Output the [x, y] coordinate of the center of the cell containing the given text.  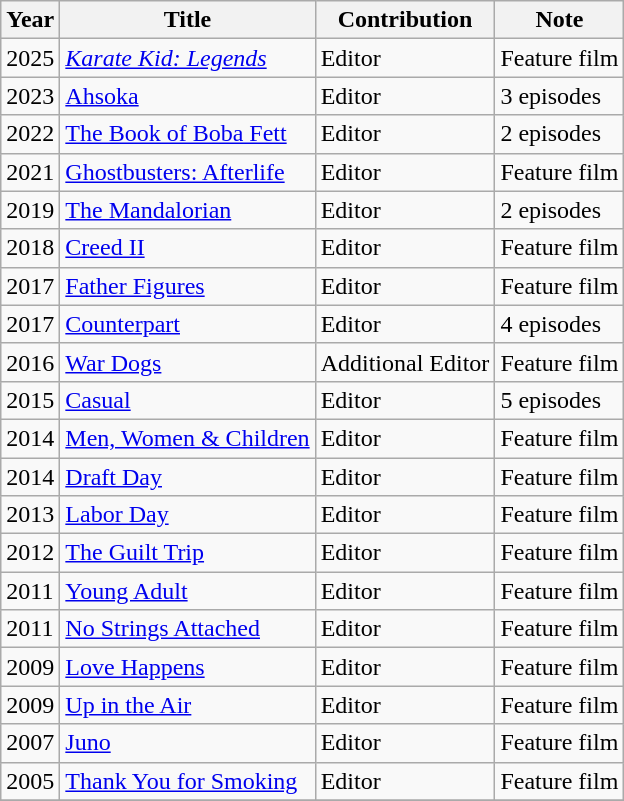
Contribution [405, 20]
4 episodes [560, 324]
Karate Kid: Legends [188, 58]
Note [560, 20]
Ghostbusters: Afterlife [188, 172]
2012 [30, 553]
2013 [30, 515]
3 episodes [560, 96]
2015 [30, 400]
War Dogs [188, 362]
Labor Day [188, 515]
The Guilt Trip [188, 553]
2016 [30, 362]
No Strings Attached [188, 629]
Men, Women & Children [188, 438]
Year [30, 20]
Draft Day [188, 477]
Creed II [188, 248]
Counterpart [188, 324]
Ahsoka [188, 96]
Casual [188, 400]
Thank You for Smoking [188, 781]
2019 [30, 210]
2007 [30, 743]
Up in the Air [188, 705]
Juno [188, 743]
2023 [30, 96]
2005 [30, 781]
The Mandalorian [188, 210]
2021 [30, 172]
The Book of Boba Fett [188, 134]
Love Happens [188, 667]
Father Figures [188, 286]
Title [188, 20]
5 episodes [560, 400]
2025 [30, 58]
2018 [30, 248]
2022 [30, 134]
Additional Editor [405, 362]
Young Adult [188, 591]
